Determine the (x, y) coordinate at the center of the cell enclosing the given text.  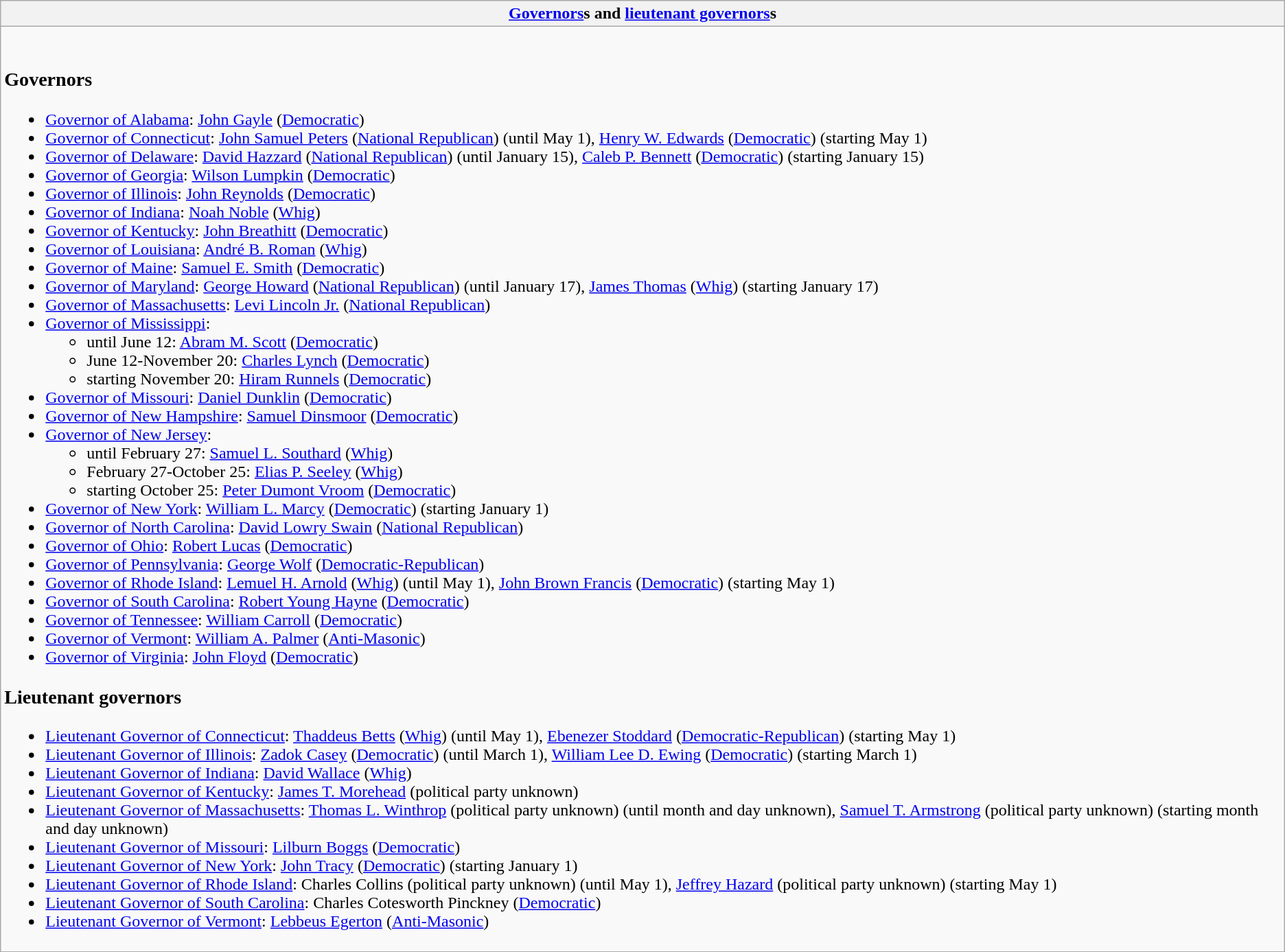
Governorss and lieutenant governorss (642, 14)
